Detect which cell encompasses the target text, then output its [X, Y] center coordinate. 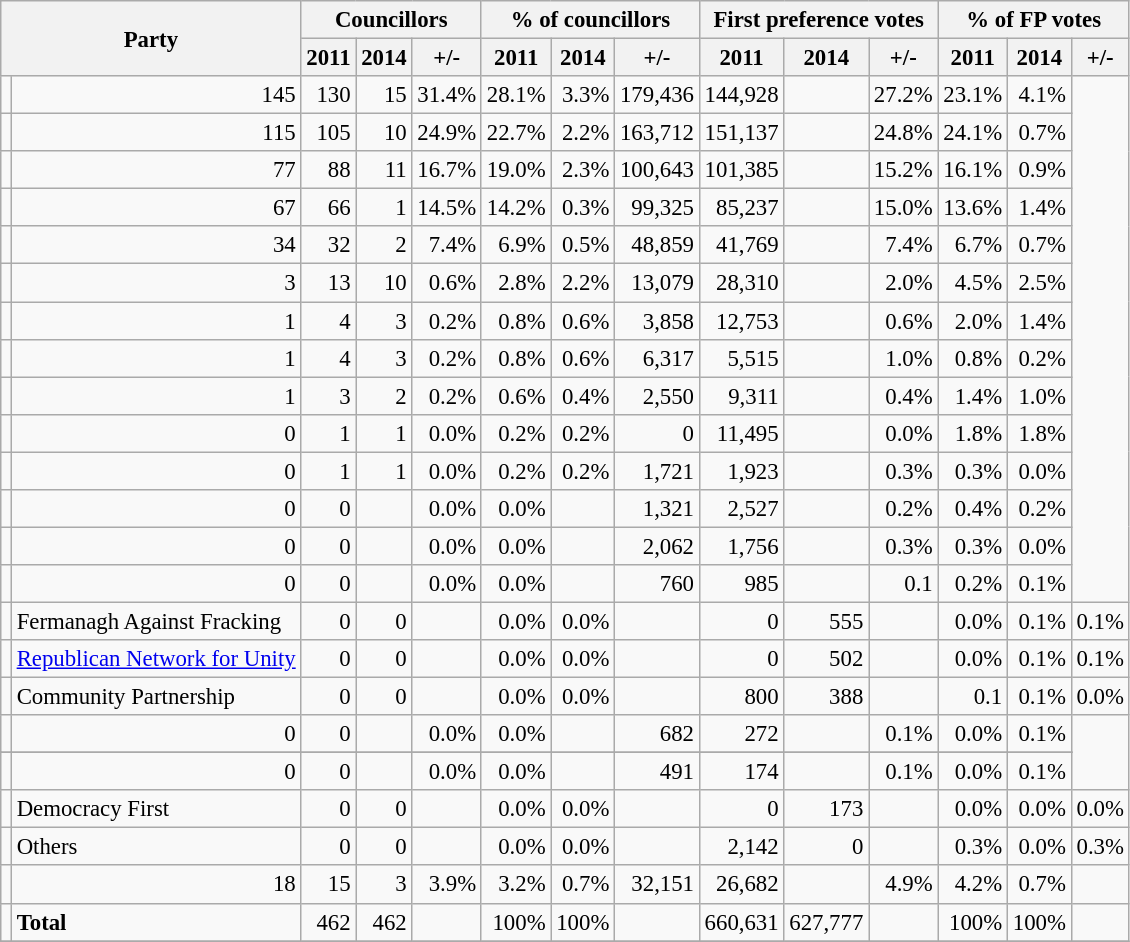
3.3% [583, 95]
77 [156, 170]
2,550 [658, 396]
6.9% [516, 245]
151,137 [742, 133]
6,317 [658, 358]
130 [328, 95]
31.4% [446, 95]
101,385 [742, 170]
502 [826, 659]
144,928 [742, 95]
0.9% [1039, 170]
% of FP votes [1034, 20]
32 [328, 245]
41,769 [742, 245]
28.1% [516, 95]
Community Partnership [156, 697]
19.0% [516, 170]
115 [156, 133]
14.2% [516, 208]
Party [151, 38]
2.8% [516, 283]
174 [742, 772]
4.2% [972, 885]
85,237 [742, 208]
67 [156, 208]
2.5% [1039, 283]
3.9% [446, 885]
99,325 [658, 208]
16.1% [972, 170]
Democracy First [156, 809]
24.8% [904, 133]
105 [328, 133]
760 [658, 584]
Total [156, 922]
27.2% [904, 95]
0.5% [583, 245]
4.5% [972, 283]
3.2% [516, 885]
66 [328, 208]
985 [742, 584]
9,311 [742, 396]
88 [328, 170]
272 [742, 734]
22.7% [516, 133]
179,436 [658, 95]
23.1% [972, 95]
2,142 [742, 847]
24.1% [972, 133]
32,151 [658, 885]
3,858 [658, 321]
13 [328, 283]
12,753 [742, 321]
28,310 [742, 283]
11 [384, 170]
26,682 [742, 885]
2,527 [742, 509]
18 [156, 885]
4.1% [1039, 95]
173 [826, 809]
682 [658, 734]
Fermanagh Against Fracking [156, 621]
4.9% [904, 885]
13.6% [972, 208]
First preference votes [818, 20]
163,712 [658, 133]
1,721 [658, 471]
627,777 [826, 922]
660,631 [742, 922]
555 [826, 621]
1,756 [742, 546]
2,062 [658, 546]
6.7% [972, 245]
14.5% [446, 208]
24.9% [446, 133]
16.7% [446, 170]
Others [156, 847]
1,321 [658, 509]
Councillors [392, 20]
100,643 [658, 170]
145 [156, 95]
48,859 [658, 245]
491 [658, 772]
1,923 [742, 471]
5,515 [742, 358]
800 [742, 697]
34 [156, 245]
Republican Network for Unity [156, 659]
11,495 [742, 433]
15.2% [904, 170]
2.3% [583, 170]
% of councillors [590, 20]
15.0% [904, 208]
388 [826, 697]
13,079 [658, 283]
